Return the (X, Y) coordinate for the center point of the cell that contains the specified text.  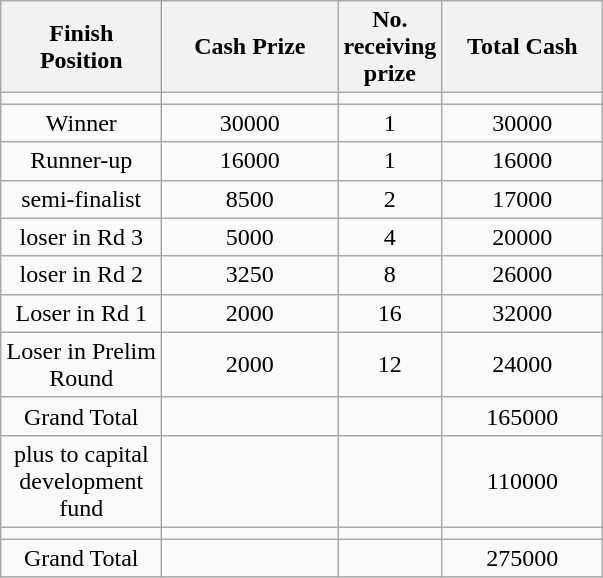
12 (390, 364)
8 (390, 275)
5000 (250, 237)
8500 (250, 199)
17000 (522, 199)
Total Cash (522, 47)
Loser in Prelim Round (82, 364)
Cash Prize (250, 47)
loser in Rd 2 (82, 275)
plus to capital development fund (82, 481)
3250 (250, 275)
Runner-up (82, 161)
No. receiving prize (390, 47)
4 (390, 237)
16 (390, 313)
26000 (522, 275)
275000 (522, 557)
Finish Position (82, 47)
2 (390, 199)
loser in Rd 3 (82, 237)
24000 (522, 364)
Winner (82, 123)
20000 (522, 237)
Loser in Rd 1 (82, 313)
165000 (522, 416)
110000 (522, 481)
32000 (522, 313)
semi-finalist (82, 199)
